Output the [X, Y] coordinate of the center of the cell containing the given text.  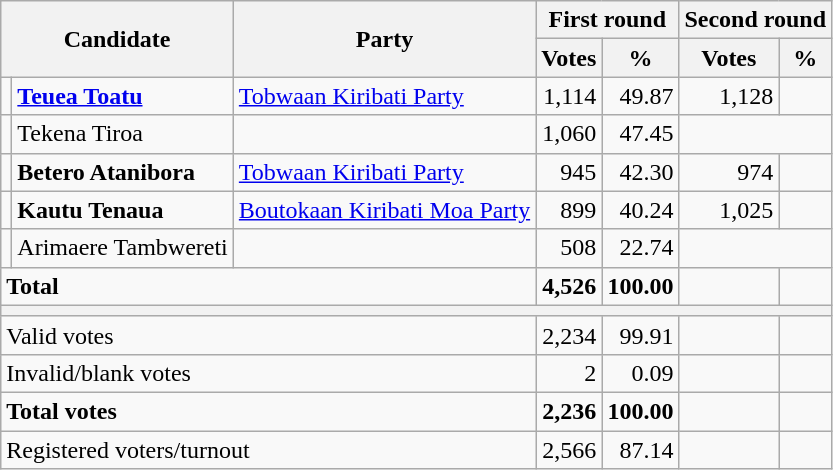
99.91 [640, 335]
Candidate [118, 39]
Registered voters/turnout [268, 449]
87.14 [640, 449]
Arimaere Tambwereti [123, 248]
Total votes [268, 411]
Betero Atanibora [123, 172]
2,566 [569, 449]
1,128 [729, 96]
22.74 [640, 248]
Total [268, 286]
1,114 [569, 96]
49.87 [640, 96]
47.45 [640, 134]
2,236 [569, 411]
Tekena Tiroa [123, 134]
42.30 [640, 172]
Party [384, 39]
0.09 [640, 373]
Second round [756, 20]
508 [569, 248]
Boutokaan Kiribati Moa Party [384, 210]
Invalid/blank votes [268, 373]
40.24 [640, 210]
2,234 [569, 335]
2 [569, 373]
4,526 [569, 286]
Kautu Tenaua [123, 210]
Valid votes [268, 335]
First round [608, 20]
1,060 [569, 134]
974 [729, 172]
1,025 [729, 210]
945 [569, 172]
Teuea Toatu [123, 96]
899 [569, 210]
